Pinpoint the cell where the given text exists, returning its (X, Y) midpoint coordinate. 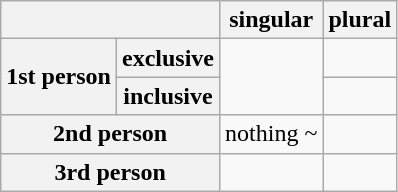
inclusive (168, 96)
2nd person (110, 134)
singular (272, 20)
nothing ~ (272, 134)
3rd person (110, 172)
exclusive (168, 58)
1st person (59, 77)
plural (360, 20)
